Identify which cell holds the provided text, then report its [X, Y] central coordinate. 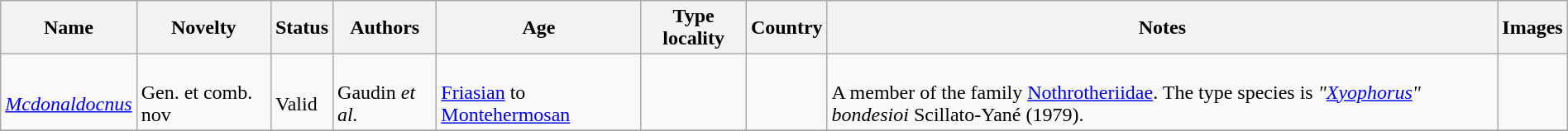
Name [69, 28]
Gaudin et al. [385, 92]
A member of the family Nothrotheriidae. The type species is "Xyophorus" bondesioi Scillato-Yané (1979). [1163, 92]
Type locality [693, 28]
Valid [301, 92]
Authors [385, 28]
Friasian to Montehermosan [539, 92]
Status [301, 28]
Images [1532, 28]
Gen. et comb. nov [203, 92]
Mcdonaldocnus [69, 92]
Notes [1163, 28]
Age [539, 28]
Country [786, 28]
Novelty [203, 28]
